Detect which cell encompasses the target text, then output its (X, Y) center coordinate. 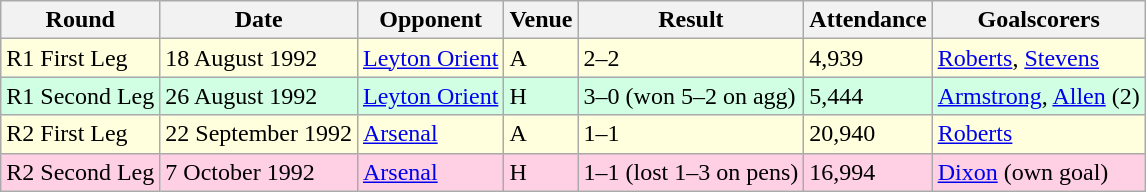
26 August 1992 (259, 96)
Result (691, 20)
7 October 1992 (259, 172)
2–2 (691, 58)
R2 Second Leg (80, 172)
R2 First Leg (80, 134)
Attendance (868, 20)
1–1 (691, 134)
16,994 (868, 172)
Dixon (own goal) (1038, 172)
20,940 (868, 134)
Roberts, Stevens (1038, 58)
R1 First Leg (80, 58)
3–0 (won 5–2 on agg) (691, 96)
22 September 1992 (259, 134)
Roberts (1038, 134)
Opponent (430, 20)
4,939 (868, 58)
Venue (541, 20)
1–1 (lost 1–3 on pens) (691, 172)
Goalscorers (1038, 20)
Round (80, 20)
Armstrong, Allen (2) (1038, 96)
Date (259, 20)
R1 Second Leg (80, 96)
5,444 (868, 96)
18 August 1992 (259, 58)
